Search for the cell housing the specified text and yield its [x, y] center coordinate. 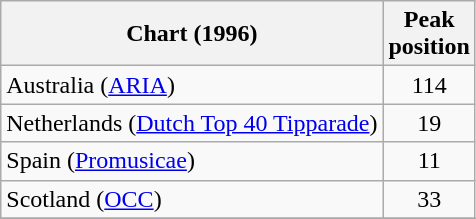
11 [429, 161]
33 [429, 199]
Peakposition [429, 34]
Spain (Promusicae) [192, 161]
Scotland (OCC) [192, 199]
114 [429, 85]
Netherlands (Dutch Top 40 Tipparade) [192, 123]
Australia (ARIA) [192, 85]
19 [429, 123]
Chart (1996) [192, 34]
